Output the [x, y] coordinate of the center of the cell containing the given text.  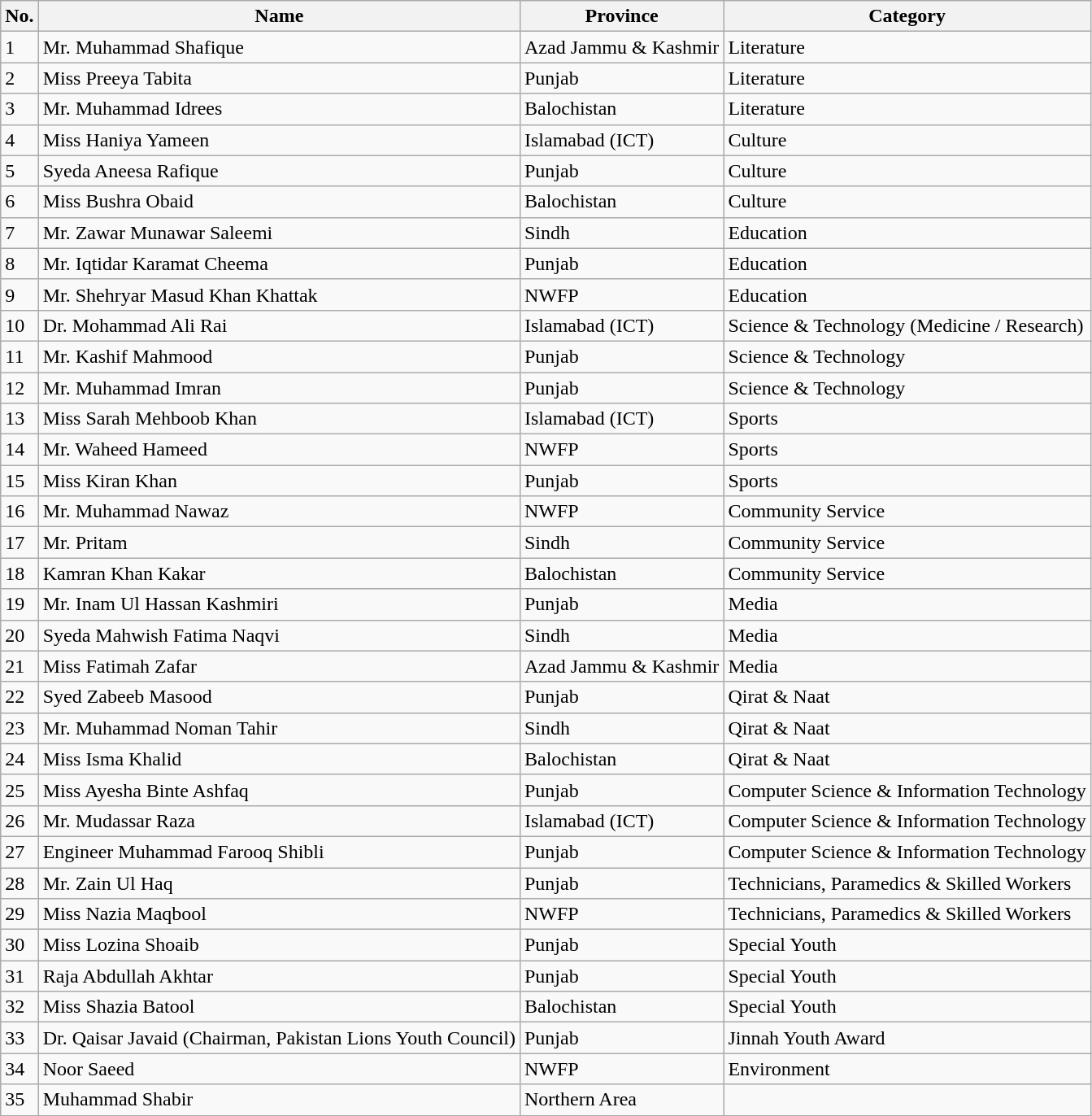
27 [20, 852]
Miss Kiran Khan [279, 481]
15 [20, 481]
18 [20, 573]
33 [20, 1038]
9 [20, 294]
Jinnah Youth Award [907, 1038]
16 [20, 512]
Mr. Waheed Hameed [279, 450]
Syeda Aneesa Rafique [279, 171]
28 [20, 883]
24 [20, 759]
31 [20, 976]
Miss Bushra Obaid [279, 202]
Dr. Mohammad Ali Rai [279, 325]
7 [20, 233]
Mr. Pritam [279, 543]
Mr. Muhammad Imran [279, 388]
Muhammad Shabir [279, 1100]
Mr. Muhammad Nawaz [279, 512]
Raja Abdullah Akhtar [279, 976]
Miss Lozina Shoaib [279, 945]
Miss Haniya Yameen [279, 140]
17 [20, 543]
29 [20, 914]
10 [20, 325]
Mr. Kashif Mahmood [279, 356]
Miss Preeya Tabita [279, 78]
1 [20, 47]
3 [20, 109]
Mr. Mudassar Raza [279, 821]
Environment [907, 1069]
19 [20, 604]
22 [20, 697]
23 [20, 728]
No. [20, 16]
Mr. Zawar Munawar Saleemi [279, 233]
Kamran Khan Kakar [279, 573]
Mr. Inam Ul Hassan Kashmiri [279, 604]
Mr. Muhammad Idrees [279, 109]
Mr. Muhammad Noman Tahir [279, 728]
Mr. Muhammad Shafique [279, 47]
Category [907, 16]
Miss Sarah Mehboob Khan [279, 419]
Dr. Qaisar Javaid (Chairman, Pakistan Lions Youth Council) [279, 1038]
21 [20, 666]
13 [20, 419]
Syed Zabeeb Masood [279, 697]
Northern Area [621, 1100]
35 [20, 1100]
34 [20, 1069]
25 [20, 790]
8 [20, 264]
Name [279, 16]
2 [20, 78]
20 [20, 635]
Province [621, 16]
4 [20, 140]
14 [20, 450]
32 [20, 1007]
Mr. Zain Ul Haq [279, 883]
Mr. Iqtidar Karamat Cheema [279, 264]
26 [20, 821]
Miss Ayesha Binte Ashfaq [279, 790]
Mr. Shehryar Masud Khan Khattak [279, 294]
Miss Isma Khalid [279, 759]
Noor Saeed [279, 1069]
Syeda Mahwish Fatima Naqvi [279, 635]
Science & Technology (Medicine / Research) [907, 325]
Miss Fatimah Zafar [279, 666]
11 [20, 356]
5 [20, 171]
Engineer Muhammad Farooq Shibli [279, 852]
Miss Shazia Batool [279, 1007]
6 [20, 202]
Miss Nazia Maqbool [279, 914]
30 [20, 945]
12 [20, 388]
